Determine the [X, Y] coordinate at the center of the cell enclosing the given text.  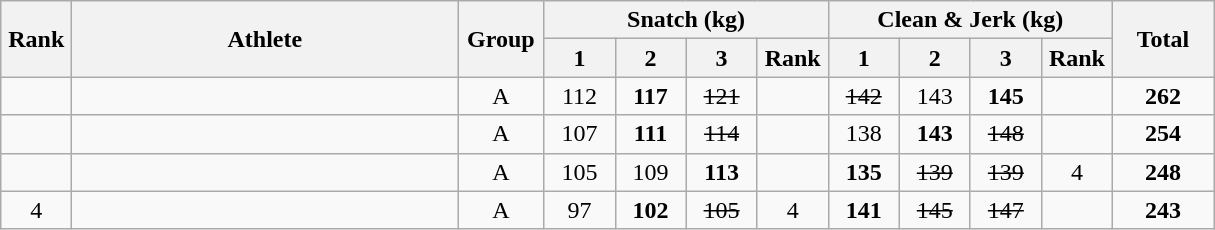
Snatch (kg) [686, 20]
Group [501, 39]
121 [722, 96]
262 [1162, 96]
Clean & Jerk (kg) [970, 20]
254 [1162, 134]
112 [580, 96]
107 [580, 134]
102 [650, 210]
Total [1162, 39]
135 [864, 172]
109 [650, 172]
148 [1006, 134]
248 [1162, 172]
114 [722, 134]
97 [580, 210]
141 [864, 210]
147 [1006, 210]
Athlete [265, 39]
117 [650, 96]
111 [650, 134]
243 [1162, 210]
142 [864, 96]
113 [722, 172]
138 [864, 134]
